Detect which cell encompasses the target text, then output its (x, y) center coordinate. 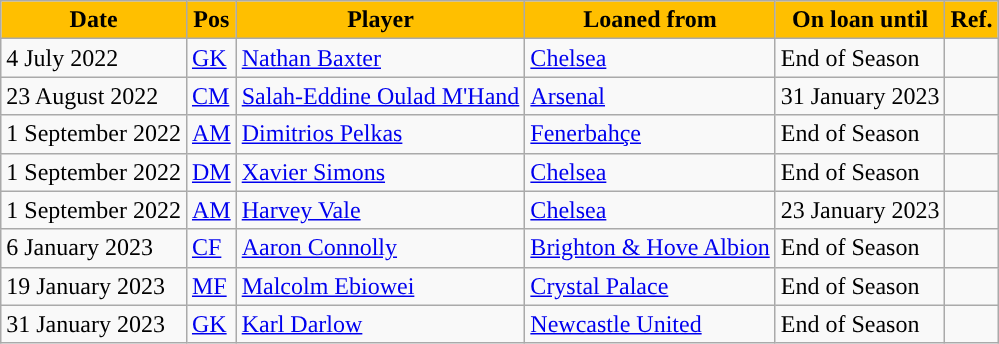
Pos (211, 20)
DM (211, 172)
Player (380, 20)
6 January 2023 (94, 248)
Brighton & Hove Albion (650, 248)
Crystal Palace (650, 286)
Malcolm Ebiowei (380, 286)
Newcastle United (650, 324)
Salah-Eddine Oulad M'Hand (380, 96)
23 January 2023 (860, 210)
MF (211, 286)
Loaned from (650, 20)
Karl Darlow (380, 324)
Nathan Baxter (380, 58)
19 January 2023 (94, 286)
Fenerbahçe (650, 134)
23 August 2022 (94, 96)
Ref. (972, 20)
Aaron Connolly (380, 248)
CM (211, 96)
On loan until (860, 20)
CF (211, 248)
Arsenal (650, 96)
Harvey Vale (380, 210)
Date (94, 20)
4 July 2022 (94, 58)
Xavier Simons (380, 172)
Dimitrios Pelkas (380, 134)
